Pinpoint the cell where the given text exists, returning its [x, y] midpoint coordinate. 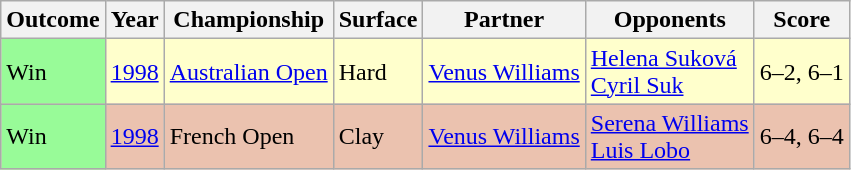
Surface [378, 20]
6–2, 6–1 [802, 72]
6–4, 6–4 [802, 136]
Serena Williams Luis Lobo [670, 136]
Helena Suková Cyril Suk [670, 72]
Year [134, 20]
Opponents [670, 20]
Clay [378, 136]
Championship [248, 20]
Outcome [53, 20]
French Open [248, 136]
Hard [378, 72]
Australian Open [248, 72]
Partner [504, 20]
Score [802, 20]
